Capture the cell that displays the provided text and extract its (x, y) central coordinate. 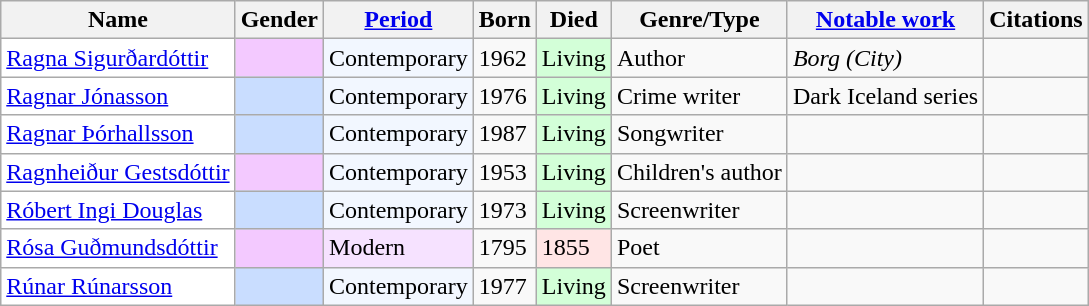
Poet (699, 248)
Genre/Type (699, 20)
Name (118, 20)
Born (504, 20)
1976 (504, 96)
1855 (574, 248)
Author (699, 58)
Songwriter (699, 134)
Notable work (885, 20)
Modern (399, 248)
Ragnar Þórhallsson (118, 134)
Ragnheiður Gestsdóttir (118, 172)
1973 (504, 210)
Ragnar Jónasson (118, 96)
Ragna Sigurðardóttir (118, 58)
Citations (1036, 20)
Róbert Ingi Douglas (118, 210)
Died (574, 20)
1795 (504, 248)
Rósa Guðmundsdóttir (118, 248)
Children's author (699, 172)
Dark Iceland series (885, 96)
1962 (504, 58)
Rúnar Rúnarsson (118, 286)
Crime writer (699, 96)
1977 (504, 286)
Borg (City) (885, 58)
1953 (504, 172)
Gender (279, 20)
Period (399, 20)
1987 (504, 134)
